Determine the (x, y) coordinate at the center of the cell enclosing the given text.  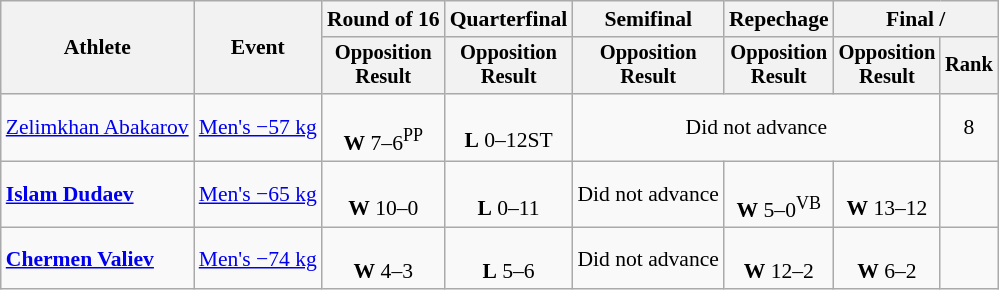
W 10–0 (384, 194)
L 5–6 (509, 258)
Round of 16 (384, 19)
Men's −57 kg (258, 128)
W 5–0VB (779, 194)
W 12–2 (779, 258)
Quarterfinal (509, 19)
Repechage (779, 19)
Zelimkhan Abakarov (98, 128)
8 (969, 128)
L 0–12ST (509, 128)
W 13–12 (888, 194)
Islam Dudaev (98, 194)
Chermen Valiev (98, 258)
W 6–2 (888, 258)
Event (258, 48)
Semifinal (648, 19)
Rank (969, 66)
W 7–6PP (384, 128)
Men's −74 kg (258, 258)
W 4–3 (384, 258)
Athlete (98, 48)
Final / (916, 19)
L 0–11 (509, 194)
Men's −65 kg (258, 194)
